Detect which cell encompasses the target text, then output its (X, Y) center coordinate. 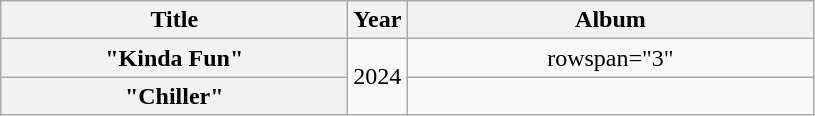
"Chiller" (174, 96)
Album (610, 20)
2024 (378, 77)
Title (174, 20)
rowspan="3" (610, 58)
Year (378, 20)
"Kinda Fun" (174, 58)
